From the cell containing the given text, extract its center point as [x, y] coordinate. 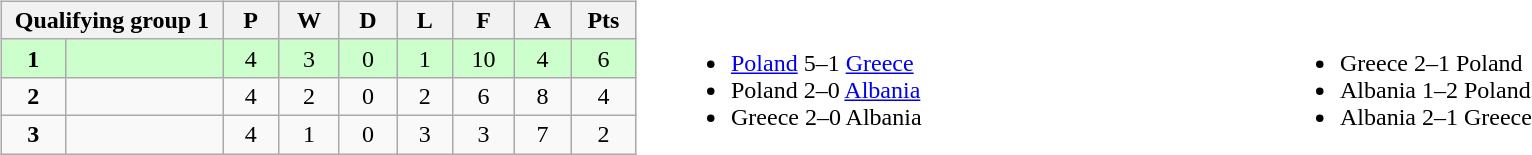
Qualifying group 1 [112, 20]
10 [484, 58]
A [542, 20]
8 [542, 96]
D [368, 20]
F [484, 20]
L [426, 20]
Pts [604, 20]
W [310, 20]
7 [542, 134]
P [251, 20]
